Detect which cell encompasses the target text, then output its (x, y) center coordinate. 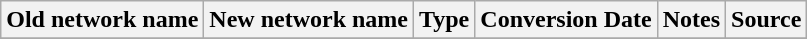
Notes (691, 20)
Source (766, 20)
Old network name (102, 20)
Type (444, 20)
Conversion Date (566, 20)
New network name (309, 20)
